Pinpoint the cell where the given text exists, returning its [X, Y] midpoint coordinate. 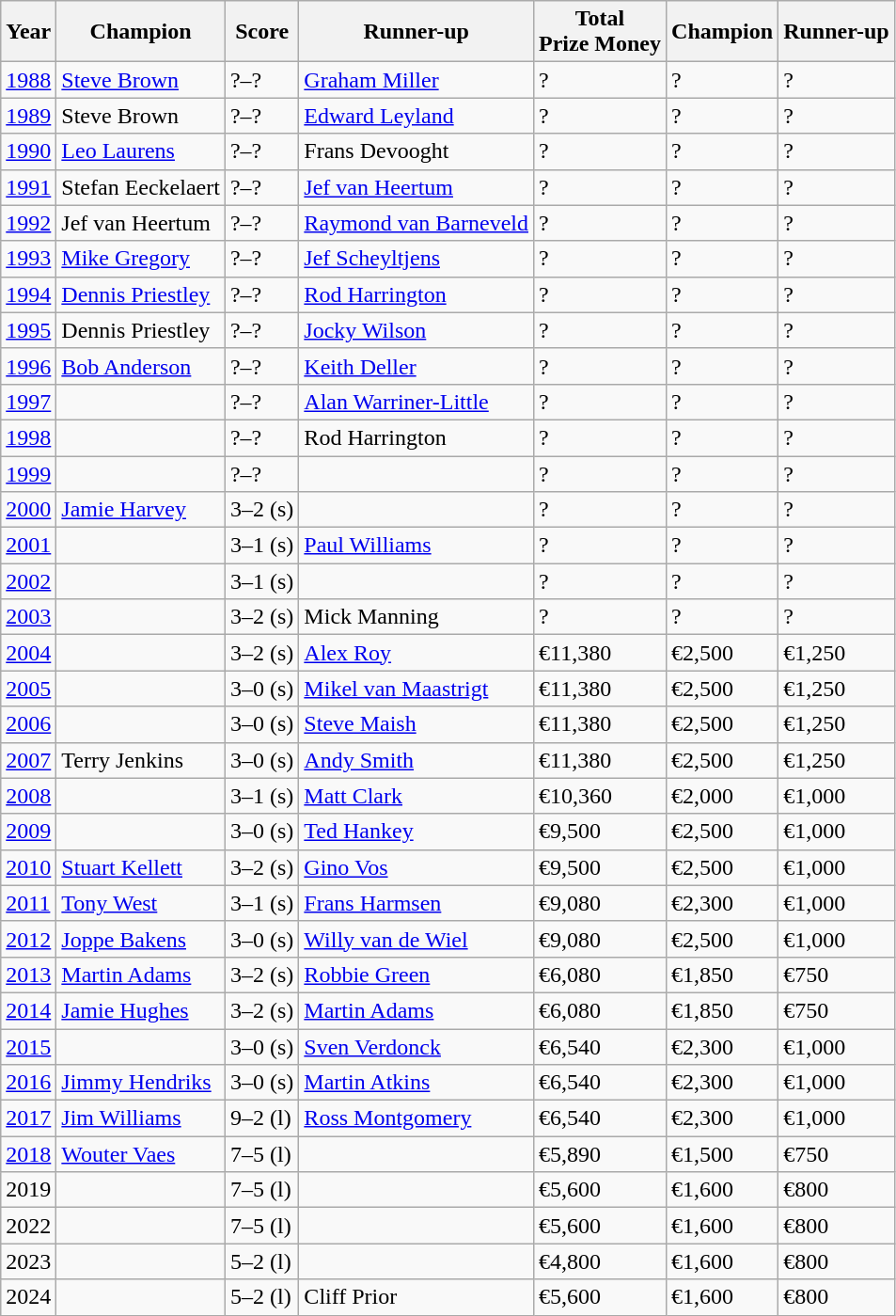
€2,000 [722, 796]
Bob Anderson [141, 366]
Stefan Eeckelaert [141, 187]
2011 [28, 903]
1996 [28, 366]
2016 [28, 1083]
1997 [28, 402]
Cliff Prior [417, 1297]
2015 [28, 1047]
€10,360 [600, 796]
2004 [28, 653]
Mike Gregory [141, 259]
2017 [28, 1118]
2006 [28, 724]
1999 [28, 473]
Frans Harmsen [417, 903]
Ted Hankey [417, 832]
Jamie Hughes [141, 1010]
Paul Williams [417, 546]
1991 [28, 187]
1994 [28, 294]
Score [261, 32]
Mikel van Maastrigt [417, 689]
2003 [28, 617]
Alex Roy [417, 653]
2023 [28, 1261]
Alan Warriner-Little [417, 402]
Leo Laurens [141, 151]
1990 [28, 151]
Jocky Wilson [417, 330]
2012 [28, 939]
Martin Atkins [417, 1083]
9–2 (l) [261, 1118]
€1,500 [722, 1154]
Ross Montgomery [417, 1118]
Raymond van Barneveld [417, 223]
Willy van de Wiel [417, 939]
2008 [28, 796]
Andy Smith [417, 760]
2009 [28, 832]
Graham Miller [417, 80]
2005 [28, 689]
1998 [28, 437]
Jimmy Hendriks [141, 1083]
Year [28, 32]
Jim Williams [141, 1118]
Tony West [141, 903]
Matt Clark [417, 796]
TotalPrize Money [600, 32]
2018 [28, 1154]
Frans Devooght [417, 151]
Sven Verdonck [417, 1047]
1995 [28, 330]
1993 [28, 259]
2000 [28, 510]
1992 [28, 223]
Mick Manning [417, 617]
2022 [28, 1226]
€4,800 [600, 1261]
2014 [28, 1010]
Terry Jenkins [141, 760]
Robbie Green [417, 975]
2013 [28, 975]
1988 [28, 80]
2010 [28, 867]
2019 [28, 1190]
Wouter Vaes [141, 1154]
Stuart Kellett [141, 867]
€5,890 [600, 1154]
Jamie Harvey [141, 510]
Edward Leyland [417, 116]
Steve Maish [417, 724]
Keith Deller [417, 366]
Jef Scheyltjens [417, 259]
2002 [28, 581]
2001 [28, 546]
1989 [28, 116]
2024 [28, 1297]
2007 [28, 760]
Gino Vos [417, 867]
Joppe Bakens [141, 939]
